Locate the cell with the specified text and output its [X, Y] center coordinate. 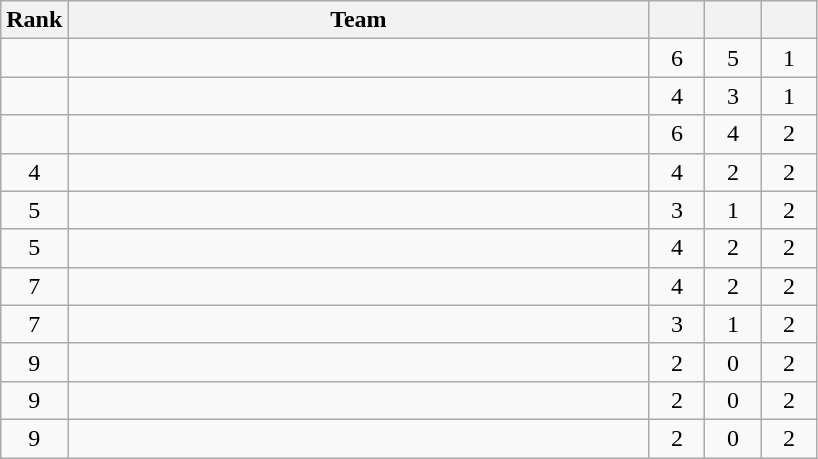
Team [358, 20]
Rank [34, 20]
